Output the (x, y) coordinate of the center of the cell containing the given text.  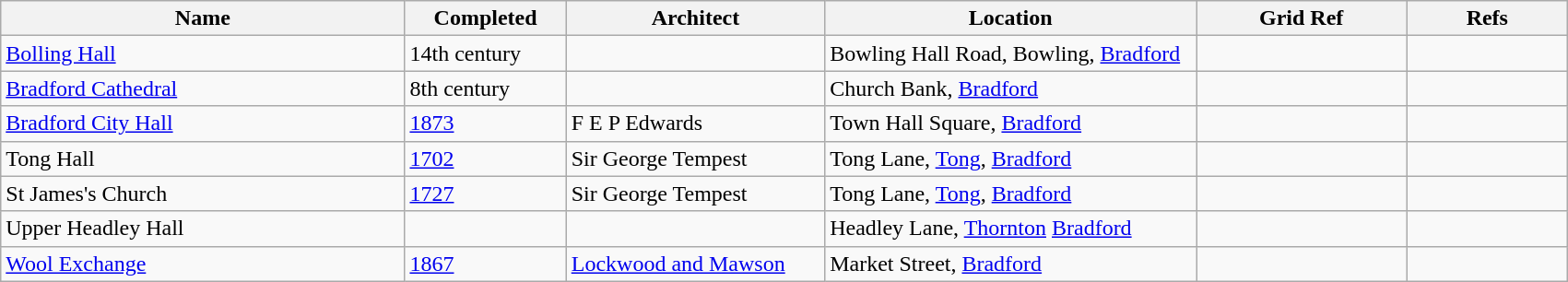
Upper Headley Hall (203, 229)
Wool Exchange (203, 264)
F E P Edwards (695, 123)
Lockwood and Mawson (695, 264)
Bradford City Hall (203, 123)
1702 (485, 159)
Architect (695, 18)
1867 (485, 264)
Location (1010, 18)
Completed (485, 18)
Refs (1488, 18)
Bradford Cathedral (203, 88)
Headley Lane, Thornton Bradford (1010, 229)
14th century (485, 53)
Market Street, Bradford (1010, 264)
Town Hall Square, Bradford (1010, 123)
1873 (485, 123)
Church Bank, Bradford (1010, 88)
1727 (485, 194)
St James's Church (203, 194)
Tong Hall (203, 159)
Name (203, 18)
Grid Ref (1302, 18)
Bowling Hall Road, Bowling, Bradford (1010, 53)
8th century (485, 88)
Bolling Hall (203, 53)
